Pinpoint the cell where the given text exists, returning its (X, Y) midpoint coordinate. 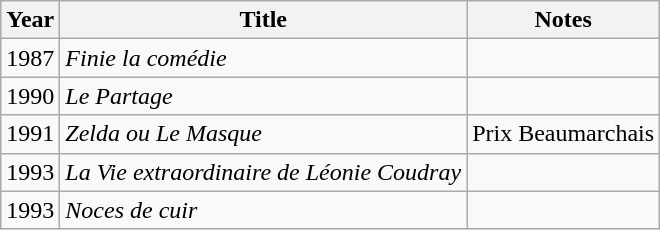
Notes (564, 20)
Finie la comédie (264, 58)
La Vie extraordinaire de Léonie Coudray (264, 172)
1987 (30, 58)
Noces de cuir (264, 210)
Title (264, 20)
Zelda ou Le Masque (264, 134)
Prix Beaumarchais (564, 134)
1990 (30, 96)
1991 (30, 134)
Le Partage (264, 96)
Year (30, 20)
